Determine the (X, Y) coordinate at the center of the cell enclosing the given text.  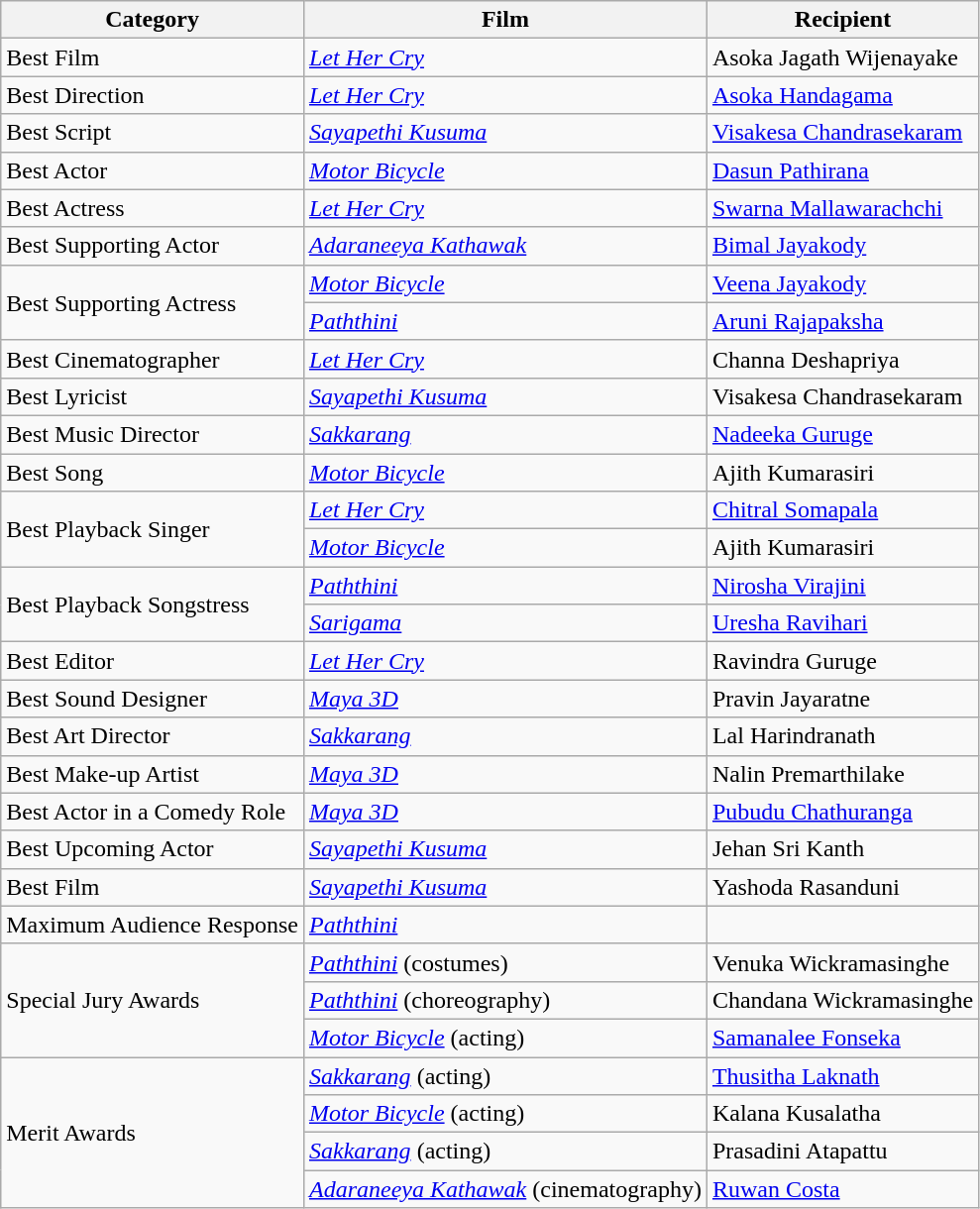
Best Song (153, 473)
Swarna Mallawarachchi (842, 208)
Chandana Wickramasinghe (842, 1000)
Merit Awards (153, 1132)
Ruwan Costa (842, 1189)
Kalana Kusalatha (842, 1114)
Channa Deshapriya (842, 359)
Best Editor (153, 661)
Recipient (842, 20)
Ravindra Guruge (842, 661)
Uresha Ravihari (842, 623)
Best Supporting Actor (153, 246)
Asoka Jagath Wijenayake (842, 57)
Adaraneeya Kathawak (cinematography) (505, 1189)
Prasadini Atapattu (842, 1152)
Category (153, 20)
Best Upcoming Actor (153, 849)
Nadeeka Guruge (842, 434)
Bimal Jayakody (842, 246)
Best Playback Singer (153, 529)
Chitral Somapala (842, 510)
Best Direction (153, 95)
Nalin Premarthilake (842, 774)
Aruni Rajapaksha (842, 321)
Lal Harindranath (842, 736)
Best Script (153, 133)
Paththini (costumes) (505, 962)
Dasun Pathirana (842, 170)
Pravin Jayaratne (842, 699)
Adaraneeya Kathawak (505, 246)
Paththini (choreography) (505, 1000)
Maximum Audience Response (153, 925)
Pubudu Chathuranga (842, 812)
Jehan Sri Kanth (842, 849)
Best Playback Songstress (153, 604)
Best Make-up Artist (153, 774)
Best Supporting Actress (153, 302)
Best Lyricist (153, 396)
Best Actress (153, 208)
Asoka Handagama (842, 95)
Best Actor (153, 170)
Thusitha Laknath (842, 1075)
Special Jury Awards (153, 1000)
Sarigama (505, 623)
Best Music Director (153, 434)
Best Actor in a Comedy Role (153, 812)
Venuka Wickramasinghe (842, 962)
Yashoda Rasanduni (842, 887)
Samanalee Fonseka (842, 1038)
Best Art Director (153, 736)
Veena Jayakody (842, 283)
Best Sound Designer (153, 699)
Nirosha Virajini (842, 586)
Best Cinematographer (153, 359)
Film (505, 20)
